Return [X, Y] of the center of cell containing provided text 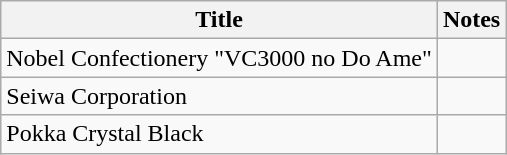
Title [220, 20]
Nobel Confectionery "VC3000 no Do Ame" [220, 58]
Pokka Crystal Black [220, 134]
Seiwa Corporation [220, 96]
Notes [471, 20]
